Identify which cell holds the provided text, then report its (X, Y) central coordinate. 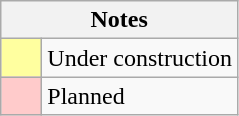
Notes (120, 20)
Under construction (140, 58)
Planned (140, 96)
